Pinpoint the cell where the given text exists, returning its (X, Y) midpoint coordinate. 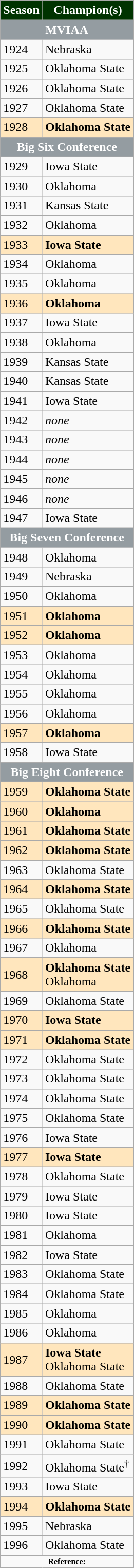
1929 (22, 166)
1964 (22, 889)
Oklahoma StateOklahoma (87, 974)
1934 (22, 264)
1943 (22, 440)
1960 (22, 811)
Season (22, 10)
1986 (22, 1333)
1987 (22, 1359)
1932 (22, 225)
1950 (22, 596)
1990 (22, 1425)
1956 (22, 713)
1951 (22, 616)
1925 (22, 69)
Iowa StateOklahoma State (87, 1359)
1979 (22, 1196)
1924 (22, 49)
1992 (22, 1466)
1972 (22, 1059)
1985 (22, 1313)
1984 (22, 1294)
1971 (22, 1040)
1988 (22, 1386)
1966 (22, 928)
MVIAA (67, 30)
1978 (22, 1176)
1947 (22, 518)
1968 (22, 974)
1976 (22, 1137)
1989 (22, 1405)
1941 (22, 401)
1963 (22, 870)
1940 (22, 381)
1954 (22, 674)
1957 (22, 733)
1927 (22, 108)
Big Seven Conference (67, 537)
1944 (22, 459)
1946 (22, 498)
1948 (22, 557)
1996 (22, 1545)
1975 (22, 1118)
1981 (22, 1235)
1983 (22, 1274)
1973 (22, 1079)
1933 (22, 245)
Big Six Conference (67, 147)
1936 (22, 303)
1930 (22, 186)
1994 (22, 1506)
1982 (22, 1255)
1993 (22, 1487)
Reference: (67, 1561)
1961 (22, 830)
1937 (22, 323)
Champion(s) (87, 10)
1959 (22, 791)
1969 (22, 1001)
1980 (22, 1216)
1970 (22, 1020)
1953 (22, 655)
1977 (22, 1157)
1945 (22, 479)
1967 (22, 948)
1958 (22, 752)
1952 (22, 635)
1942 (22, 420)
1974 (22, 1098)
1928 (22, 127)
Big Eight Conference (67, 772)
1991 (22, 1444)
1949 (22, 577)
1955 (22, 694)
1931 (22, 205)
1939 (22, 362)
1965 (22, 909)
1962 (22, 850)
1995 (22, 1526)
1935 (22, 284)
1938 (22, 342)
1926 (22, 88)
Oklahoma State† (87, 1466)
